Determine the [X, Y] coordinate at the center of the cell enclosing the given text.  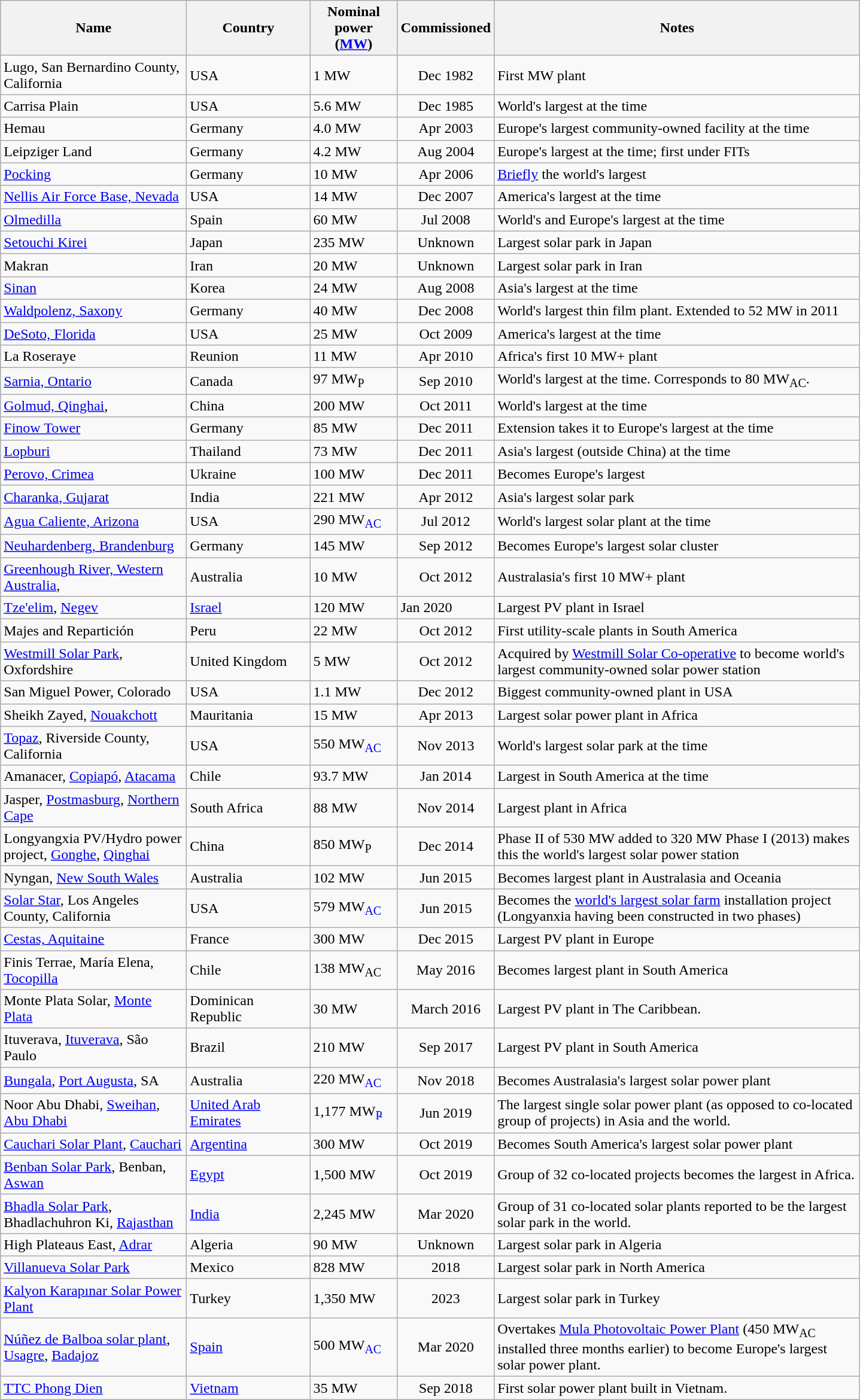
Apr 2006 [446, 174]
550 MWAC [354, 745]
Becomes Europe's largest [677, 474]
Dec 1985 [446, 106]
Brazil [248, 1048]
Extension takes it to Europe's largest at the time [677, 428]
Israel [248, 608]
Briefly the world's largest [677, 174]
579 MWAC [354, 908]
Oct 2011 [446, 406]
850 MWP [354, 846]
Apr 2010 [446, 357]
221 MW [354, 497]
Becomes largest plant in Australasia and Oceania [677, 877]
Egypt [248, 1175]
Topaz, Riverside County, California [93, 745]
World's and Europe's largest at the time [677, 220]
20 MW [354, 265]
25 MW [354, 333]
Tze'elim, Negev [93, 608]
Sinan [93, 288]
Makran [93, 265]
Dec 2015 [446, 939]
Australasia's first 10 MW+ plant [677, 577]
220 MWAC [354, 1081]
60 MW [354, 220]
Jul 2008 [446, 220]
1.1 MW [354, 692]
Setouchi Kirei [93, 242]
Phase II of 530 MW added to 320 MW Phase I (2013) makes this the world's largest solar power station [677, 846]
Argentina [248, 1144]
90 MW [354, 1244]
Largest PV plant in Israel [677, 608]
Núñez de Balboa solar plant, Usagre, Badajoz [93, 1347]
Nyngan, New South Wales [93, 877]
2018 [446, 1267]
Largest PV plant in Europe [677, 939]
200 MW [354, 406]
290 MWAC [354, 521]
Agua Caliente, Arizona [93, 521]
Asia's largest solar park [677, 497]
World's largest at the time. Corresponds to 80 MWAC. [677, 381]
Perovo, Crimea [93, 474]
Greenhough River, Western Australia, [93, 577]
5.6 MW [354, 106]
TTC Phong Dien [93, 1388]
Largest solar park in Turkey [677, 1298]
93.7 MW [354, 777]
High Plateaus East, Adrar [93, 1244]
Dec 2014 [446, 846]
First utility-scale plants in South America [677, 631]
Mexico [248, 1267]
Becomes Europe's largest solar cluster [677, 546]
Majes and Repartición [93, 631]
World's largest solar plant at the time [677, 521]
5 MW [354, 662]
Noor Abu Dhabi, Sweihan, Abu Dhabi [93, 1113]
Becomes the world's largest solar farm installation project (Longyanxia having been constructed in two phases) [677, 908]
Aug 2008 [446, 288]
Japan [248, 242]
2023 [446, 1298]
Notes [677, 28]
Group of 32 co-located projects becomes the largest in Africa. [677, 1175]
Villanueva Solar Park [93, 1267]
Pocking [93, 174]
500 MWAC [354, 1347]
Group of 31 co-located solar plants reported to be the largest solar park in the world. [677, 1213]
Lugo, San Bernardino County, California [93, 75]
Aug 2004 [446, 151]
First solar power plant built in Vietnam. [677, 1388]
210 MW [354, 1048]
Largest solar park in Iran [677, 265]
Cestas, Aquitaine [93, 939]
South Africa [248, 808]
Finow Tower [93, 428]
Kalyon Karapınar Solar Power Plant [93, 1298]
Biggest community-owned plant in USA [677, 692]
Waldpolenz, Saxony [93, 311]
120 MW [354, 608]
24 MW [354, 288]
Turkey [248, 1298]
Benban Solar Park, Benban, Aswan [93, 1175]
Becomes Australasia's largest solar power plant [677, 1081]
Lopburi [93, 451]
Becomes South America's largest solar power plant [677, 1144]
Bungala, Port Augusta, SA [93, 1081]
14 MW [354, 197]
Sep 2018 [446, 1388]
1,177 MWP [354, 1113]
Hemau [93, 129]
Africa's first 10 MW+ plant [677, 357]
Ukraine [248, 474]
Dominican Republic [248, 1009]
France [248, 939]
World's largest thin film plant. Extended to 52 MW in 2011 [677, 311]
Jan 2020 [446, 608]
Nov 2018 [446, 1081]
Vietnam [248, 1388]
Becomes largest plant in South America [677, 969]
First MW plant [677, 75]
Jul 2012 [446, 521]
Largest plant in Africa [677, 808]
4.2 MW [354, 151]
102 MW [354, 877]
145 MW [354, 546]
United Arab Emirates [248, 1113]
Jan 2014 [446, 777]
Solar Star, Los Angeles County, California [93, 908]
Largest solar power plant in Africa [677, 715]
Asia's largest (outside China) at the time [677, 451]
Ituverava, Ituverava, São Paulo [93, 1048]
Europe's largest at the time; first under FITs [677, 151]
138 MWAC [354, 969]
100 MW [354, 474]
Nov 2014 [446, 808]
Overtakes Mula Photovoltaic Power Plant (450 MWAC installed three months earlier) to become Europe's largest solar power plant. [677, 1347]
Reunion [248, 357]
4.0 MW [354, 129]
Apr 2013 [446, 715]
Algeria [248, 1244]
Westmill Solar Park, Oxfordshire [93, 662]
Dec 1982 [446, 75]
DeSoto, Florida [93, 333]
Nominal power(MW) [354, 28]
Apr 2003 [446, 129]
Jasper, Postmasburg, Northern Cape [93, 808]
1 MW [354, 75]
Amanacer, Copiapó, Atacama [93, 777]
Largest solar park in Algeria [677, 1244]
828 MW [354, 1267]
30 MW [354, 1009]
97 MWP [354, 381]
Mauritania [248, 715]
Nov 2013 [446, 745]
Sep 2012 [446, 546]
Asia's largest at the time [677, 288]
1,500 MW [354, 1175]
1,350 MW [354, 1298]
Korea [248, 288]
Acquired by Westmill Solar Co-operative to become world's largest community-owned solar power station [677, 662]
Largest PV plant in The Caribbean. [677, 1009]
35 MW [354, 1388]
Golmud, Qinghai, [93, 406]
Carrisa Plain [93, 106]
Nellis Air Force Base, Nevada [93, 197]
May 2016 [446, 969]
Apr 2012 [446, 497]
Canada [248, 381]
2,245 MW [354, 1213]
Commissioned [446, 28]
La Roseraye [93, 357]
22 MW [354, 631]
Sarnia, Ontario [93, 381]
Longyangxia PV/Hydro power project, Gonghe, Qinghai [93, 846]
Sheikh Zayed, Nouakchott [93, 715]
United Kingdom [248, 662]
Sep 2010 [446, 381]
Largest solar park in North America [677, 1267]
Peru [248, 631]
Largest in South America at the time [677, 777]
88 MW [354, 808]
Sep 2017 [446, 1048]
San Miguel Power, Colorado [93, 692]
Country [248, 28]
Largest PV plant in South America [677, 1048]
Dec 2007 [446, 197]
73 MW [354, 451]
Neuhardenberg, Brandenburg [93, 546]
Charanka, Gujarat [93, 497]
Jun 2019 [446, 1113]
85 MW [354, 428]
Thailand [248, 451]
235 MW [354, 242]
15 MW [354, 715]
Cauchari Solar Plant, Cauchari [93, 1144]
Leipziger Land [93, 151]
Europe's largest community-owned facility at the time [677, 129]
40 MW [354, 311]
11 MW [354, 357]
Iran [248, 265]
Oct 2009 [446, 333]
Finis Terrae, María Elena, Tocopilla [93, 969]
Dec 2012 [446, 692]
March 2016 [446, 1009]
Bhadla Solar Park, Bhadlachuhron Ki, Rajasthan [93, 1213]
Monte Plata Solar, Monte Plata [93, 1009]
Olmedilla [93, 220]
World's largest solar park at the time [677, 745]
Name [93, 28]
The largest single solar power plant (as opposed to co-located group of projects) in Asia and the world. [677, 1113]
Largest solar park in Japan [677, 242]
Dec 2008 [446, 311]
